Capture the cell that displays the provided text and extract its [x, y] central coordinate. 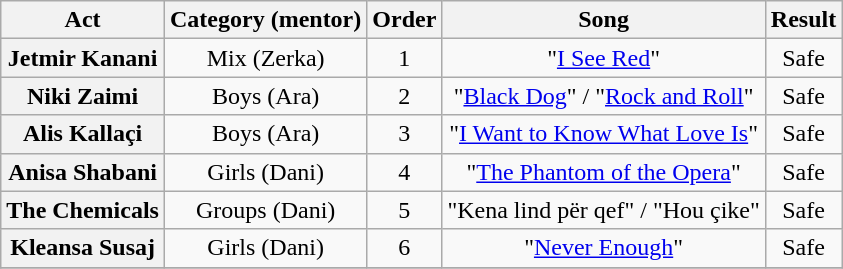
3 [404, 134]
Order [404, 20]
Niki Zaimi [83, 96]
Kleansa Susaj [83, 248]
Song [604, 20]
Act [83, 20]
Jetmir Kanani [83, 58]
Anisa Shabani [83, 172]
Alis Kallaçi [83, 134]
Groups (Dani) [265, 210]
"Black Dog" / "Rock and Roll" [604, 96]
"Kena lind për qef" / "Hou çike" [604, 210]
5 [404, 210]
1 [404, 58]
Mix (Zerka) [265, 58]
"I See Red" [604, 58]
2 [404, 96]
"Never Enough" [604, 248]
Category (mentor) [265, 20]
"The Phantom of the Opera" [604, 172]
The Chemicals [83, 210]
4 [404, 172]
"I Want to Know What Love Is" [604, 134]
6 [404, 248]
Result [803, 20]
